Determine the (x, y) coordinate at the center of the cell enclosing the given text.  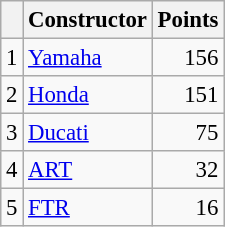
75 (188, 133)
1 (12, 58)
FTR (88, 208)
Points (188, 20)
151 (188, 95)
3 (12, 133)
Honda (88, 95)
5 (12, 208)
Ducati (88, 133)
Constructor (88, 20)
32 (188, 170)
Yamaha (88, 58)
16 (188, 208)
ART (88, 170)
4 (12, 170)
156 (188, 58)
2 (12, 95)
